Identify which cell holds the provided text, then report its [X, Y] central coordinate. 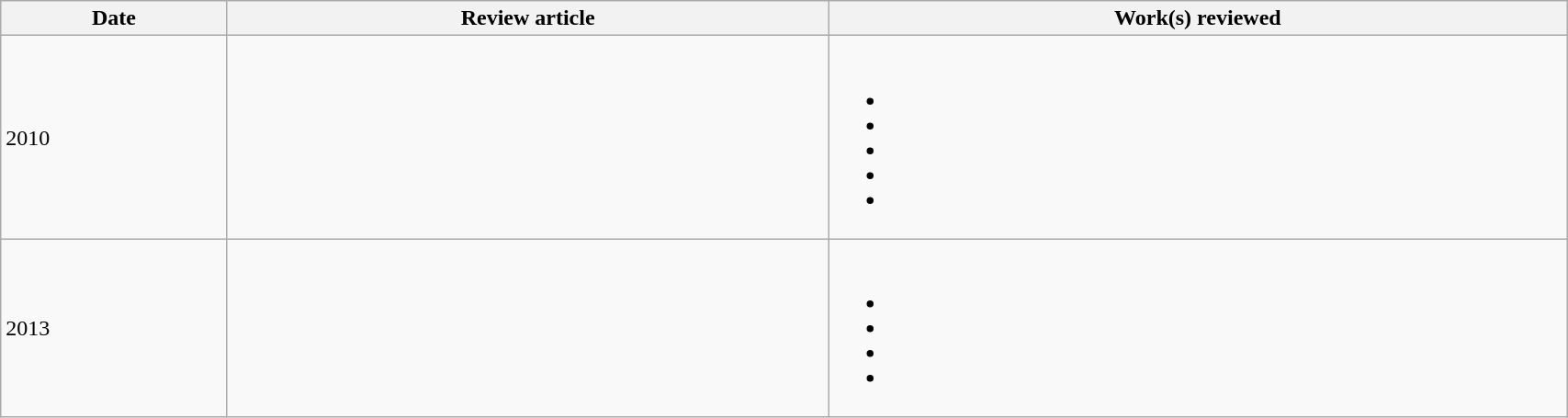
2013 [114, 328]
Review article [527, 18]
2010 [114, 138]
Work(s) reviewed [1198, 18]
Date [114, 18]
